From the cell containing the given text, extract its center point as (X, Y) coordinate. 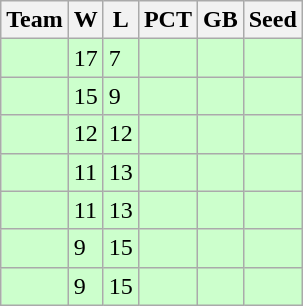
GB (220, 20)
PCT (168, 20)
Team (35, 20)
L (120, 20)
Seed (272, 20)
17 (86, 58)
W (86, 20)
7 (120, 58)
